From the cell containing the given text, extract its center point as (x, y) coordinate. 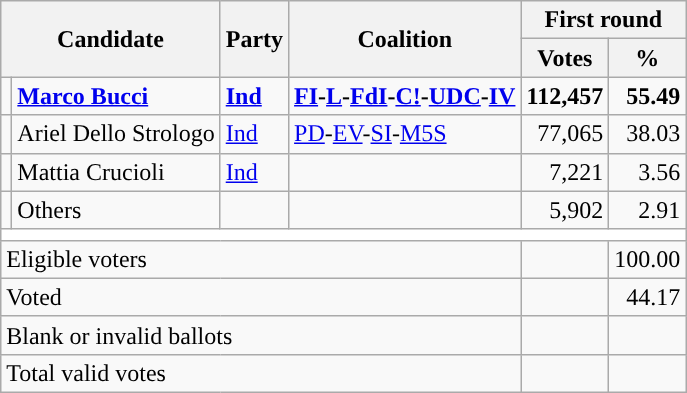
Blank or invalid ballots (261, 335)
Others (116, 210)
Coalition (405, 39)
7,221 (565, 172)
FI-L-FdI-C!-UDC-IV (405, 96)
77,065 (565, 134)
Marco Bucci (116, 96)
Candidate (110, 39)
Ariel Dello Strologo (116, 134)
PD-EV-SI-M5S (405, 134)
Party (254, 39)
Total valid votes (261, 373)
55.49 (648, 96)
3.56 (648, 172)
38.03 (648, 134)
% (648, 58)
Mattia Crucioli (116, 172)
100.00 (648, 259)
First round (604, 20)
Votes (565, 58)
Eligible voters (261, 259)
44.17 (648, 297)
112,457 (565, 96)
Voted (261, 297)
5,902 (565, 210)
2.91 (648, 210)
